Locate the cell with the specified text and output its [x, y] center coordinate. 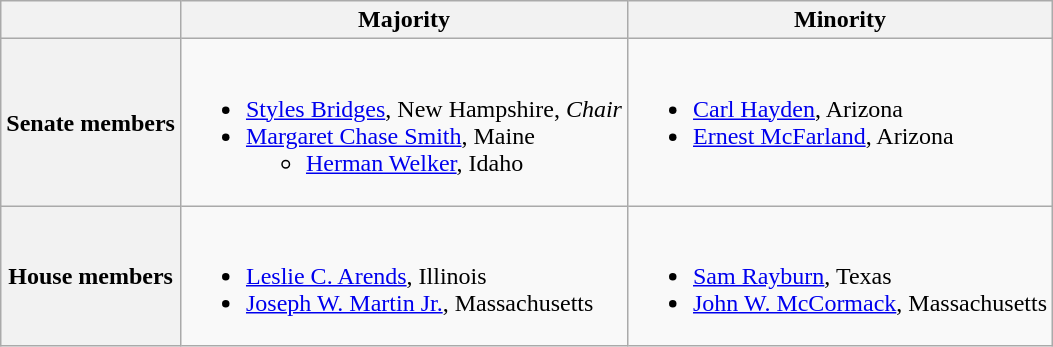
House members [91, 276]
Minority [840, 20]
Leslie C. Arends, Illinois Joseph W. Martin Jr., Massachusetts [404, 276]
Sam Rayburn, TexasJohn W. McCormack, Massachusetts [840, 276]
Styles Bridges, New Hampshire, ChairMargaret Chase Smith, Maine Herman Welker, Idaho [404, 122]
Senate members [91, 122]
Carl Hayden, ArizonaErnest McFarland, Arizona [840, 122]
Majority [404, 20]
